Determine the (x, y) coordinate at the center of the cell enclosing the given text.  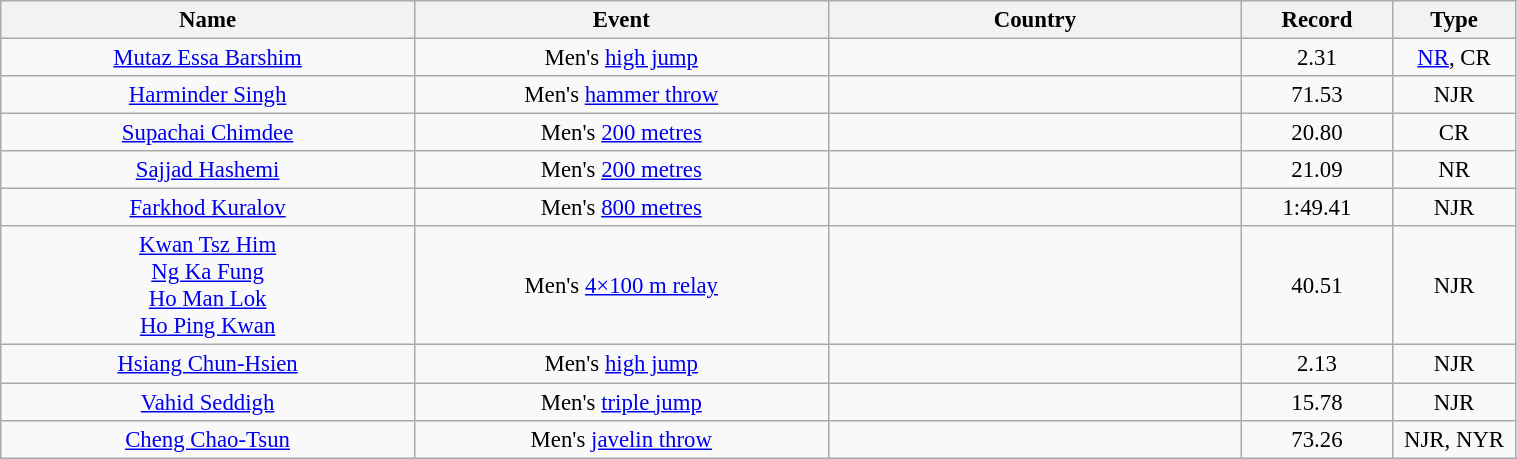
73.26 (1317, 439)
2.31 (1317, 58)
Cheng Chao-Tsun (208, 439)
2.13 (1317, 364)
Men's triple jump (621, 402)
Mutaz Essa Barshim (208, 58)
1:49.41 (1317, 208)
15.78 (1317, 402)
Kwan Tsz HimNg Ka FungHo Man LokHo Ping Kwan (208, 286)
Men's 800 metres (621, 208)
Record (1317, 20)
Supachai Chimdee (208, 133)
71.53 (1317, 95)
21.09 (1317, 170)
Country (1035, 20)
Hsiang Chun-Hsien (208, 364)
NR, CR (1454, 58)
NR (1454, 170)
Farkhod Kuralov (208, 208)
Event (621, 20)
Type (1454, 20)
Men's 4×100 m relay (621, 286)
CR (1454, 133)
Men's javelin throw (621, 439)
40.51 (1317, 286)
Men's hammer throw (621, 95)
Name (208, 20)
Vahid Seddigh (208, 402)
20.80 (1317, 133)
NJR, NYR (1454, 439)
Harminder Singh (208, 95)
Sajjad Hashemi (208, 170)
